Provide the [X, Y] coordinate of the cell's center where the given text is located.  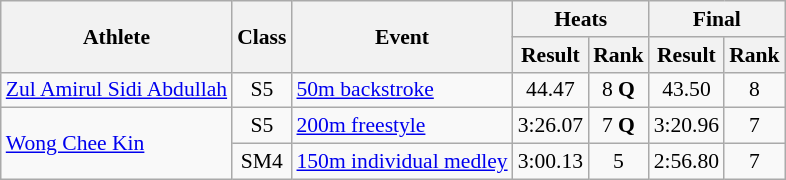
Heats [581, 19]
Wong Chee Kin [116, 144]
8 Q [618, 90]
50m backstroke [402, 90]
5 [618, 162]
3:26.07 [550, 126]
150m individual medley [402, 162]
43.50 [686, 90]
7 Q [618, 126]
2:56.80 [686, 162]
200m freestyle [402, 126]
8 [754, 90]
Athlete [116, 36]
44.47 [550, 90]
3:00.13 [550, 162]
Class [262, 36]
3:20.96 [686, 126]
Event [402, 36]
Final [717, 19]
SM4 [262, 162]
Zul Amirul Sidi Abdullah [116, 90]
